Identify which cell holds the provided text, then report its [X, Y] central coordinate. 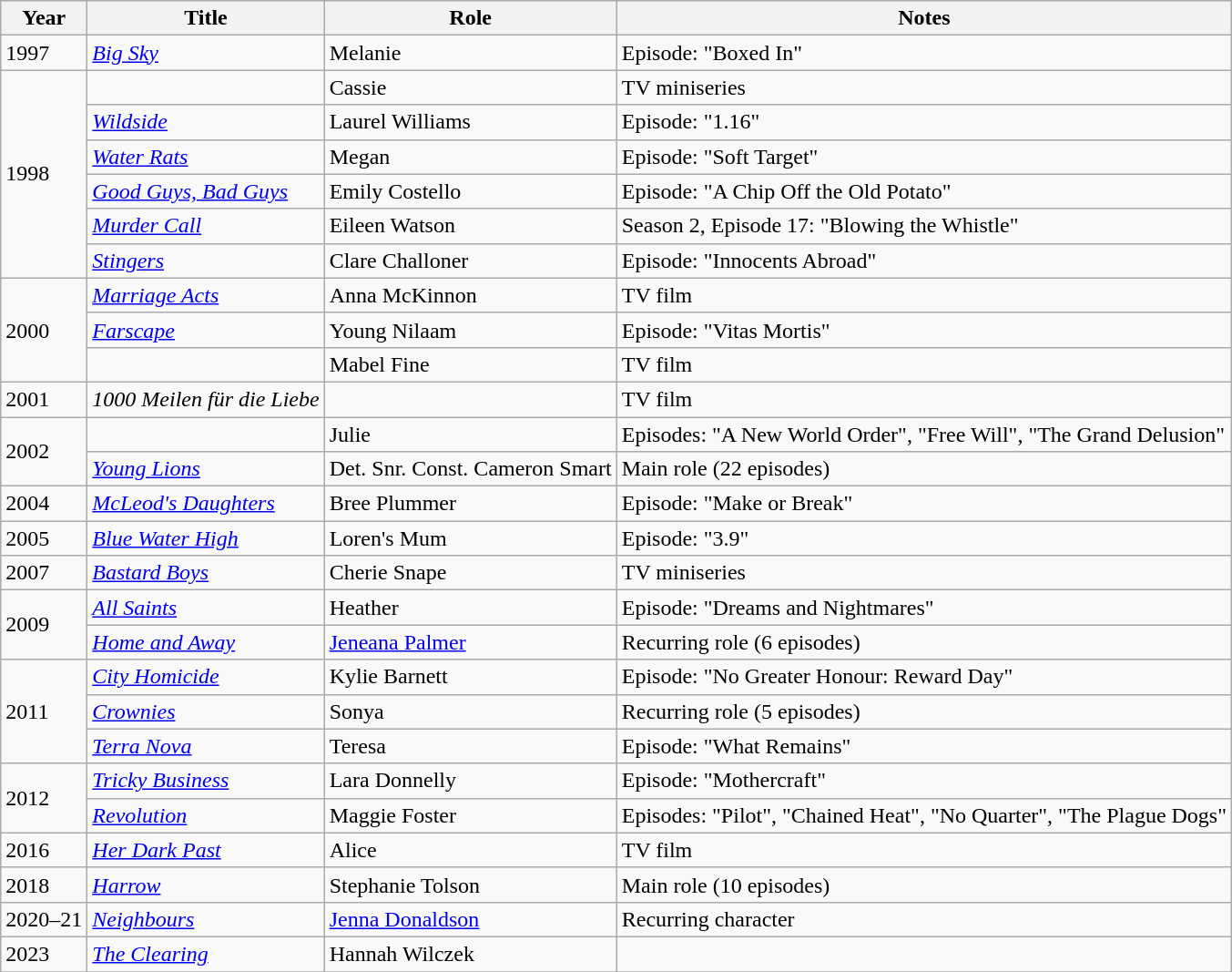
Tricky Business [206, 781]
Recurring character [923, 919]
Julie [470, 435]
Eileen Watson [470, 226]
Notes [923, 18]
2004 [44, 504]
Murder Call [206, 226]
Cherie Snape [470, 573]
Good Guys, Bad Guys [206, 191]
2018 [44, 885]
Hannah Wilczek [470, 954]
The Clearing [206, 954]
McLeod's Daughters [206, 504]
2007 [44, 573]
Episodes: "A New World Order", "Free Will", "The Grand Delusion" [923, 435]
2000 [44, 330]
Bree Plummer [470, 504]
Season 2, Episode 17: "Blowing the Whistle" [923, 226]
1998 [44, 174]
2023 [44, 954]
Episode: "3.9" [923, 538]
Maggie Foster [470, 815]
Heather [470, 608]
Jenna Donaldson [470, 919]
Wildside [206, 122]
Year [44, 18]
Her Dark Past [206, 850]
Recurring role (6 episodes) [923, 642]
Title [206, 18]
Episode: "Mothercraft" [923, 781]
2005 [44, 538]
Melanie [470, 53]
Harrow [206, 885]
Crownies [206, 711]
Episode: "Soft Target" [923, 157]
Young Lions [206, 469]
2020–21 [44, 919]
2011 [44, 711]
Alice [470, 850]
Role [470, 18]
Cassie [470, 87]
Home and Away [206, 642]
Laurel Williams [470, 122]
Episode: "Dreams and Nightmares" [923, 608]
2001 [44, 399]
Episodes: "Pilot", "Chained Heat", "No Quarter", "The Plague Dogs" [923, 815]
1997 [44, 53]
Teresa [470, 746]
Bastard Boys [206, 573]
Young Nilaam [470, 330]
Emily Costello [470, 191]
Megan [470, 157]
Episode: "No Greater Honour: Reward Day" [923, 677]
Water Rats [206, 157]
City Homicide [206, 677]
1000 Meilen für die Liebe [206, 399]
Main role (10 episodes) [923, 885]
Stephanie Tolson [470, 885]
Loren's Mum [470, 538]
Episode: "A Chip Off the Old Potato" [923, 191]
Episode: "Make or Break" [923, 504]
Terra Nova [206, 746]
Kylie Barnett [470, 677]
Det. Snr. Const. Cameron Smart [470, 469]
Revolution [206, 815]
Stingers [206, 261]
Marriage Acts [206, 295]
Episode: "Vitas Mortis" [923, 330]
Episode: "1.16" [923, 122]
2009 [44, 625]
Episode: "What Remains" [923, 746]
2002 [44, 452]
Episode: "Boxed In" [923, 53]
Mabel Fine [470, 364]
Jeneana Palmer [470, 642]
Farscape [206, 330]
Sonya [470, 711]
Episode: "Innocents Abroad" [923, 261]
Anna McKinnon [470, 295]
Neighbours [206, 919]
Clare Challoner [470, 261]
Main role (22 episodes) [923, 469]
2016 [44, 850]
Recurring role (5 episodes) [923, 711]
Blue Water High [206, 538]
All Saints [206, 608]
2012 [44, 798]
Big Sky [206, 53]
Lara Donnelly [470, 781]
